Find where the given text appears and provide that cell's center as (X, Y) coordinate. 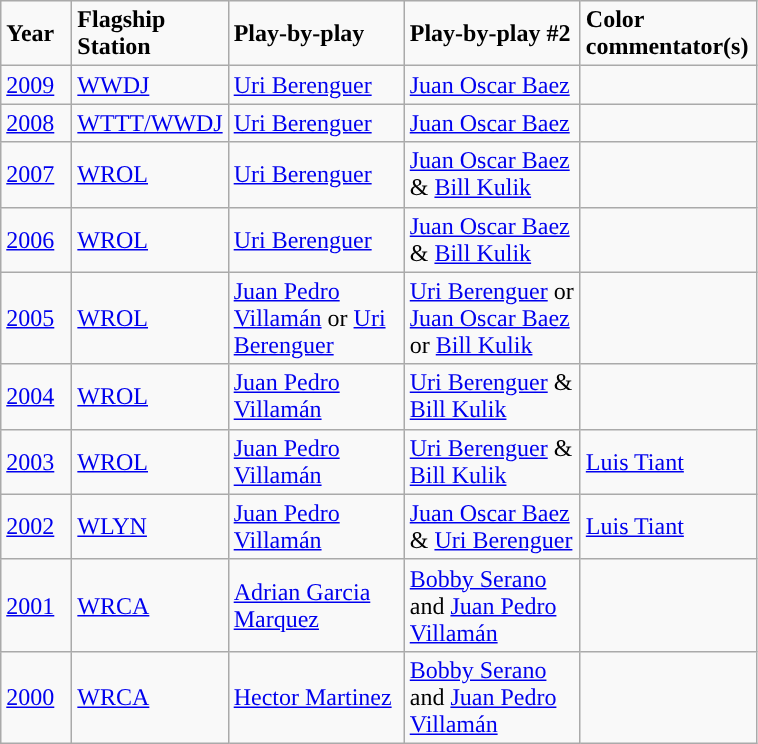
Juan Oscar Baez & Uri Berenguer (492, 526)
2000 (36, 697)
Color commentator(s) (668, 34)
Hector Martinez (316, 697)
2004 (36, 396)
WWDJ (150, 85)
2007 (36, 174)
2005 (36, 318)
Uri Berenguer or Juan Oscar Baez or Bill Kulik (492, 318)
Play-by-play (316, 34)
Year (36, 34)
2009 (36, 85)
Adrian Garcia Marquez (316, 605)
WLYN (150, 526)
2001 (36, 605)
2002 (36, 526)
2003 (36, 462)
WTTT/WWDJ (150, 123)
2006 (36, 240)
Flagship Station (150, 34)
2008 (36, 123)
Juan Pedro Villamán or Uri Berenguer (316, 318)
Play-by-play #2 (492, 34)
